Search for the cell housing the specified text and yield its [x, y] center coordinate. 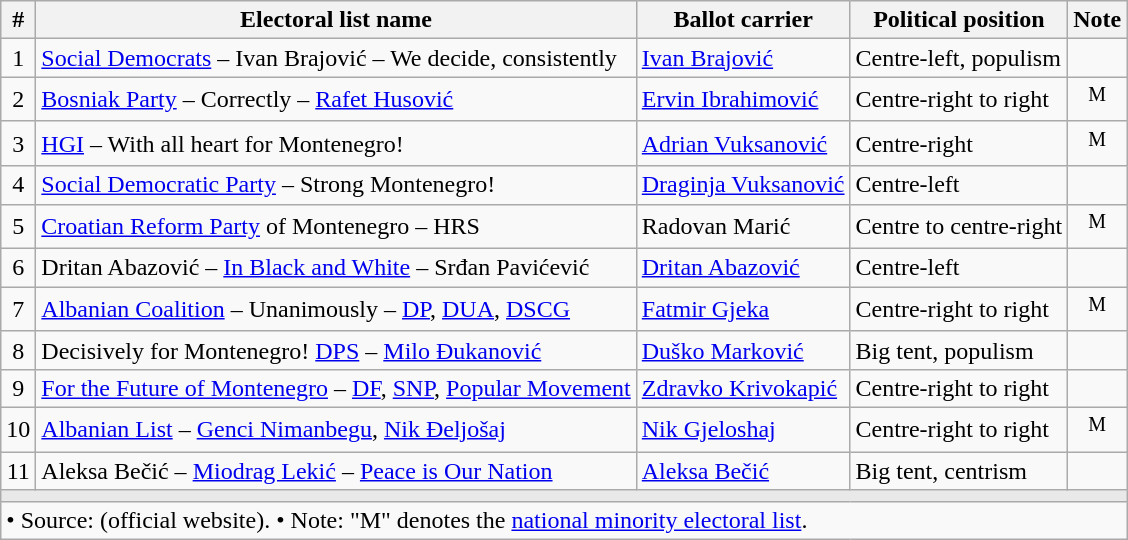
Ballot carrier [743, 20]
Social Democratic Party – Strong Montenegro! [336, 185]
Croatian Reform Party of Montenegro – HRS [336, 226]
8 [18, 350]
Albanian Coalition – Unanimously – DP, DUA, DSCG [336, 310]
Aleksa Bečić – Miodrag Lekić – Peace is Our Nation [336, 471]
9 [18, 388]
Dritan Abazović [743, 268]
Centre to centre-right [959, 226]
Centre-right [959, 144]
For the Future of Montenegro – DF, SNP, Popular Movement [336, 388]
1 [18, 58]
3 [18, 144]
7 [18, 310]
Albanian List – Genci Nimanbegu, Nik Đeljošaj [336, 430]
Electoral list name [336, 20]
Fatmir Gjeka [743, 310]
Zdravko Krivokapić [743, 388]
4 [18, 185]
Note [1098, 20]
Nik Gjeloshaj [743, 430]
Duško Marković [743, 350]
Social Democrats – Ivan Brajović – We decide, consistently [336, 58]
Bosniak Party – Correctly – Rafet Husović [336, 100]
Decisively for Montenegro! DPS – Milo Đukanović [336, 350]
Radovan Marić [743, 226]
6 [18, 268]
Ivan Brajović [743, 58]
• Source: (official website). • Note: "M" denotes the national minority electoral list. [564, 520]
HGI – With all heart for Montenegro! [336, 144]
Big tent, centrism [959, 471]
Big tent, populism [959, 350]
Aleksa Bečić [743, 471]
10 [18, 430]
Centre-left, populism [959, 58]
# [18, 20]
Dritan Abazović – In Black and White – Srđan Pavićević [336, 268]
Ervin Ibrahimović [743, 100]
Adrian Vuksanović [743, 144]
Political position [959, 20]
2 [18, 100]
11 [18, 471]
5 [18, 226]
Draginja Vuksanović [743, 185]
